From the cell containing the given text, extract its center point as [X, Y] coordinate. 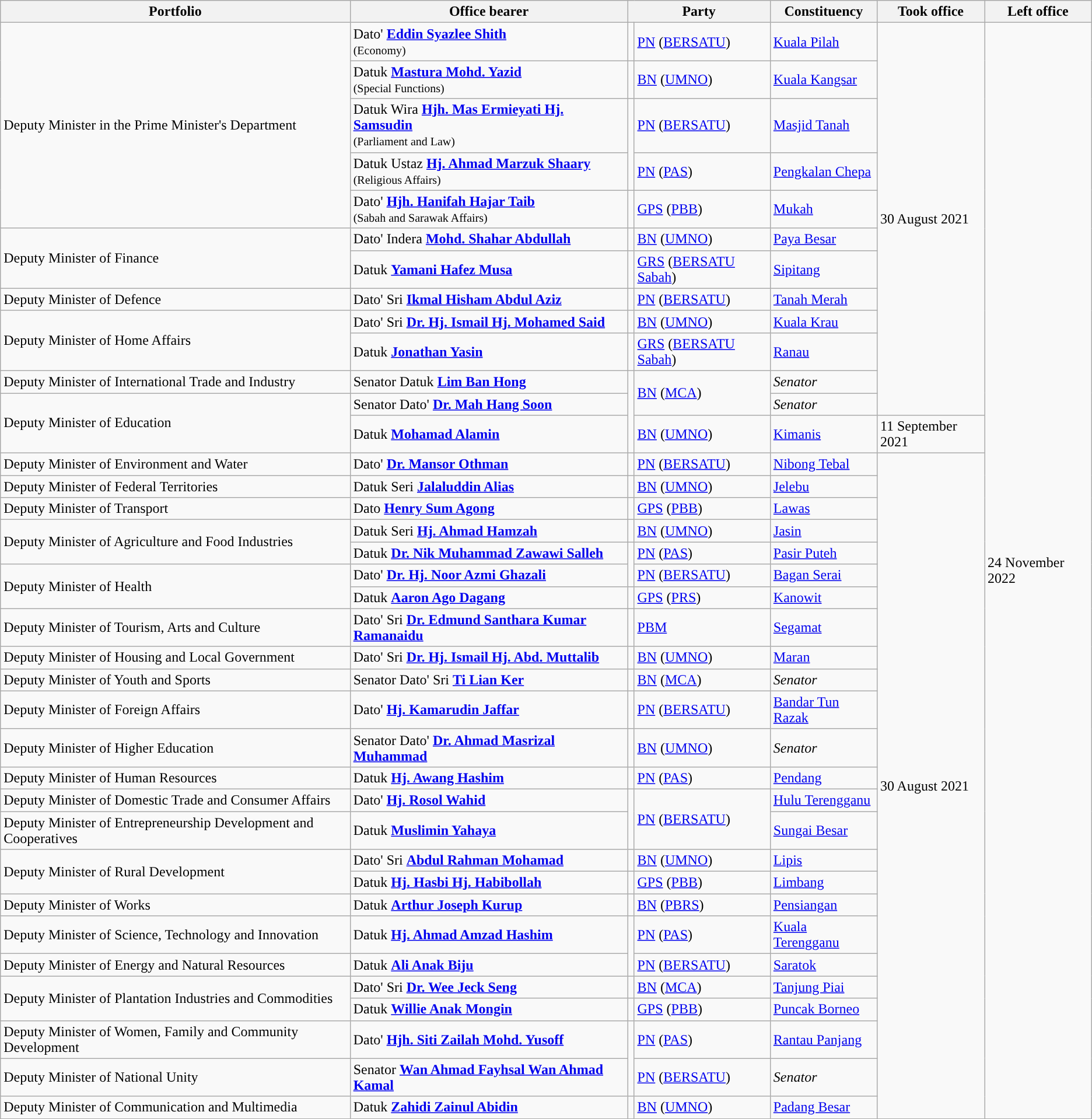
Pengkalan Chepa [824, 172]
Dato' Sri Dr. Hj. Ismail Hj. Abd. Muttalib [489, 658]
Jasin [824, 531]
Deputy Minister of Domestic Trade and Consumer Affairs [175, 800]
Kuala Terengganu [824, 935]
Datuk Hj. Hasbi Hj. Habibollah [489, 883]
Deputy Minister of Federal Territories [175, 487]
Datuk Aaron Ago Dagang [489, 597]
Deputy Minister of Transport [175, 509]
Pensiangan [824, 905]
Datuk Seri Jalaluddin Alias [489, 487]
Deputy Minister of Housing and Local Government [175, 658]
Dato' Dr. Mansor Othman [489, 464]
Nibong Tebal [824, 464]
Deputy Minister of Women, Family and Community Development [175, 1040]
Dato' Indera Mohd. Shahar Abdullah [489, 239]
Constituency [824, 12]
Datuk Mohamad Alamin [489, 434]
Datuk Jonathan Yasin [489, 351]
Deputy Minister of Human Resources [175, 778]
Lipis [824, 861]
Deputy Minister of Plantation Industries and Commodities [175, 998]
Maran [824, 658]
Kimanis [824, 434]
GPS (PRS) [702, 597]
Datuk Seri Hj. Ahmad Hamzah [489, 531]
Deputy Minister of Tourism, Arts and Culture [175, 628]
Office bearer [489, 12]
24 November 2022 [1038, 571]
Senator Dato' Sri Ti Lian Ker [489, 680]
Senator Dato' Dr. Mah Hang Soon [489, 404]
Took office [930, 12]
Datuk Zahidi Zainul Abidin [489, 1107]
Masjid Tanah [824, 125]
Bagan Serai [824, 575]
Deputy Minister of Home Affairs [175, 341]
Dato' Sri Ikmal Hisham Abdul Aziz [489, 299]
Datuk Hj. Awang Hashim [489, 778]
Datuk Yamani Hafez Musa [489, 270]
Lawas [824, 509]
Dato Henry Sum Agong [489, 509]
Pendang [824, 778]
Kuala Pilah [824, 42]
Dato' Hjh. Siti Zailah Mohd. Yusoff [489, 1040]
Puncak Borneo [824, 1009]
Deputy Minister of Rural Development [175, 872]
Ranau [824, 351]
Deputy Minister of Youth and Sports [175, 680]
Left office [1038, 12]
BN (PBRS) [702, 905]
Padang Besar [824, 1107]
Deputy Minister of Environment and Water [175, 464]
Dato' Sri Dr. Wee Jeck Seng [489, 987]
Dato' Sri Abdul Rahman Mohamad [489, 861]
Datuk Arthur Joseph Kurup [489, 905]
Deputy Minister of Defence [175, 299]
Datuk Dr. Nik Muhammad Zawawi Salleh [489, 553]
Deputy Minister of National Unity [175, 1077]
Datuk Wira Hjh. Mas Ermieyati Hj. Samsudin (Parliament and Law) [489, 125]
Portfolio [175, 12]
PBM [702, 628]
Deputy Minister of Energy and Natural Resources [175, 965]
Datuk Muslimin Yahaya [489, 830]
Dato' Sri Dr. Hj. Ismail Hj. Mohamed Said [489, 321]
Bandar Tun Razak [824, 709]
11 September 2021 [930, 434]
Datuk Ali Anak Biju [489, 965]
Deputy Minister of Science, Technology and Innovation [175, 935]
Tanah Merah [824, 299]
Deputy Minister of Agriculture and Food Industries [175, 542]
Deputy Minister of International Trade and Industry [175, 382]
Dato' Hj. Kamarudin Jaffar [489, 709]
Hulu Terengganu [824, 800]
Deputy Minister of Foreign Affairs [175, 709]
Deputy Minister of Health [175, 586]
Kuala Krau [824, 321]
Deputy Minister of Higher Education [175, 748]
Limbang [824, 883]
Datuk Mastura Mohd. Yazid (Special Functions) [489, 79]
Rantau Panjang [824, 1040]
Dato' Sri Dr. Edmund Santhara Kumar Ramanaidu [489, 628]
Deputy Minister of Entrepreneurship Development and Cooperatives [175, 830]
Deputy Minister of Finance [175, 258]
Tanjung Piai [824, 987]
Sipitang [824, 270]
Deputy Minister of Education [175, 424]
Datuk Willie Anak Mongin [489, 1009]
Jelebu [824, 487]
Dato' Dr. Hj. Noor Azmi Ghazali [489, 575]
Paya Besar [824, 239]
Datuk Ustaz Hj. Ahmad Marzuk Shaary (Religious Affairs) [489, 172]
Party [699, 12]
Senator Dato' Dr. Ahmad Masrizal Muhammad [489, 748]
Dato' Hjh. Hanifah Hajar Taib (Sabah and Sarawak Affairs) [489, 209]
Pasir Puteh [824, 553]
Deputy Minister in the Prime Minister's Department [175, 125]
Datuk Hj. Ahmad Amzad Hashim [489, 935]
Senator Wan Ahmad Fayhsal Wan Ahmad Kamal [489, 1077]
Sungai Besar [824, 830]
Mukah [824, 209]
Dato' Hj. Rosol Wahid [489, 800]
Dato' Eddin Syazlee Shith (Economy) [489, 42]
Deputy Minister of Works [175, 905]
Senator Datuk Lim Ban Hong [489, 382]
Kanowit [824, 597]
Segamat [824, 628]
Kuala Kangsar [824, 79]
Saratok [824, 965]
Deputy Minister of Communication and Multimedia [175, 1107]
